From the cell containing the given text, extract its center point as (x, y) coordinate. 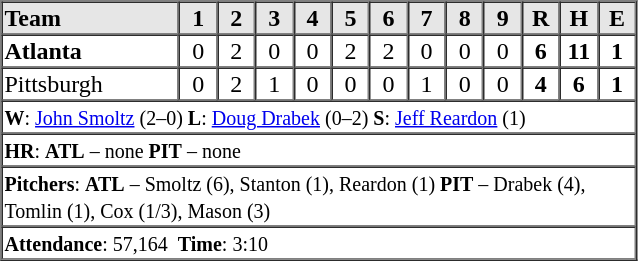
11 (579, 50)
5 (350, 18)
Pitchers: ATL – Smoltz (6), Stanton (1), Reardon (1) PIT – Drabek (4), Tomlin (1), Cox (1/3), Mason (3) (319, 196)
W: John Smoltz (2–0) L: Doug Drabek (0–2) S: Jeff Reardon (1) (319, 116)
9 (503, 18)
H (579, 18)
Pittsburgh (91, 84)
HR: ATL – none PIT – none (319, 150)
3 (274, 18)
R (541, 18)
Atlanta (91, 50)
E (617, 18)
8 (465, 18)
Team (91, 18)
Attendance: 57,164 Time: 3:10 (319, 242)
7 (427, 18)
